From the cell containing the given text, extract its center point as (x, y) coordinate. 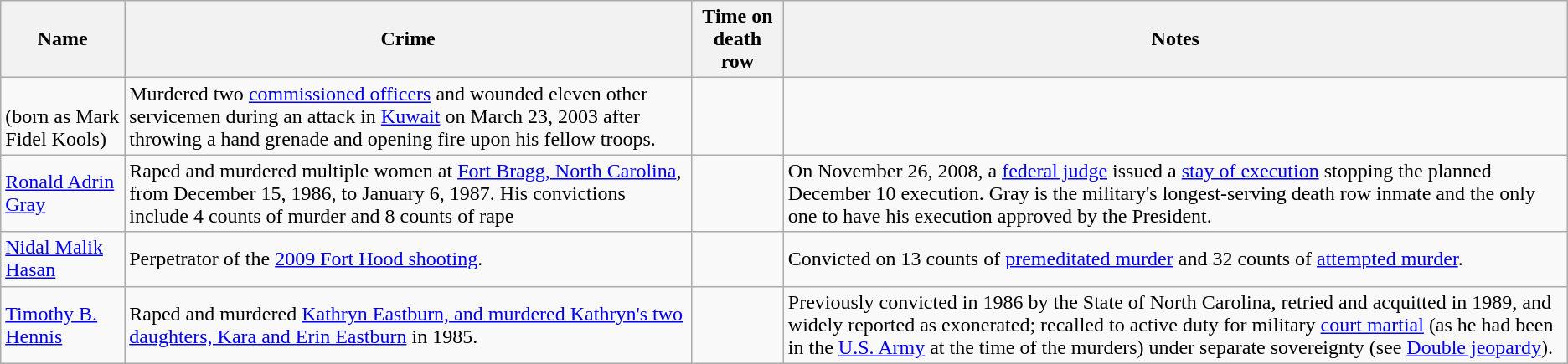
Time on death row (738, 39)
Nidal Malik Hasan (63, 259)
Ronald Adrin Gray (63, 193)
Convicted on 13 counts of premeditated murder and 32 counts of attempted murder. (1175, 259)
Timothy B. Hennis (63, 325)
Raped and murdered Kathryn Eastburn, and murdered Kathryn's two daughters, Kara and Erin Eastburn in 1985. (409, 325)
Crime (409, 39)
Notes (1175, 39)
Perpetrator of the 2009 Fort Hood shooting. (409, 259)
(born as Mark Fidel Kools) (63, 116)
Name (63, 39)
